Determine the [X, Y] coordinate at the center of the cell enclosing the given text.  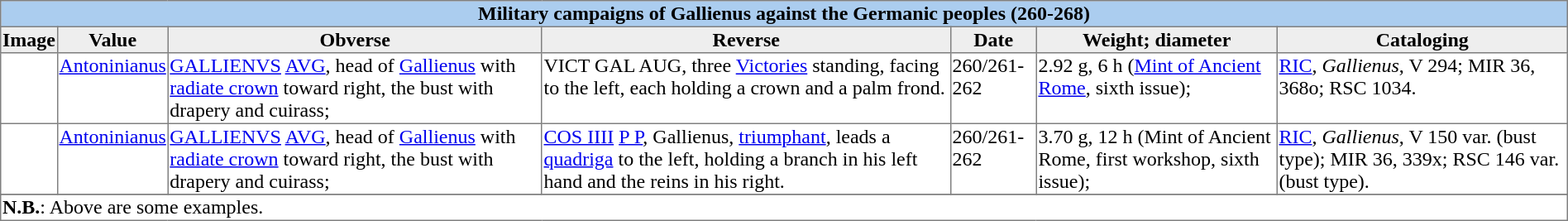
COS IIII P P, Gallienus, triumphant, leads a quadriga to the left, holding a branch in his left hand and the reins in his right. [746, 159]
Reverse [746, 40]
Cataloging [1422, 40]
RIC, Gallienus, V 150 var. (bust type); MIR 36, 339x; RSC 146 var. (bust type). [1422, 159]
Weight; diameter [1156, 40]
RIC, Gallienus, V 294; MIR 36, 368o; RSC 1034. [1422, 89]
Value [112, 40]
VICT GAL AUG, three Victories standing, facing to the left, each holding a crown and a palm frond. [746, 89]
Military campaigns of Gallienus against the Germanic peoples (260-268) [784, 14]
2.92 g, 6 h (Mint of Ancient Rome, sixth issue); [1156, 89]
3.70 g, 12 h (Mint of Ancient Rome, first workshop, sixth issue); [1156, 159]
N.B.: Above are some examples. [784, 208]
Image [29, 40]
Obverse [355, 40]
Date [993, 40]
